Provide the [x, y] coordinate of the cell's center where the given text is located.  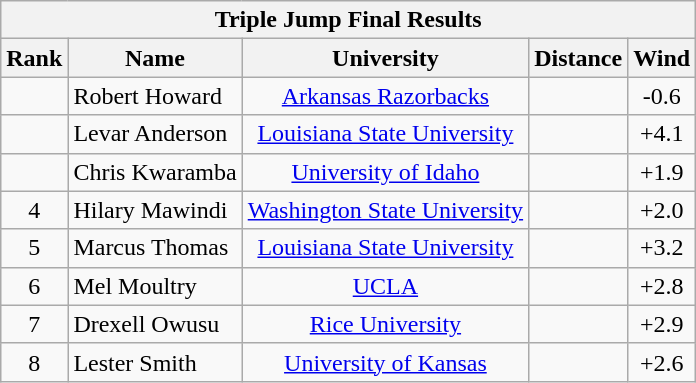
Arkansas Razorbacks [385, 96]
+2.8 [662, 286]
Chris Kwaramba [155, 172]
University of Kansas [385, 362]
UCLA [385, 286]
+2.6 [662, 362]
Washington State University [385, 210]
4 [34, 210]
Triple Jump Final Results [348, 20]
Levar Anderson [155, 134]
Robert Howard [155, 96]
8 [34, 362]
Rice University [385, 324]
5 [34, 248]
+2.9 [662, 324]
Lester Smith [155, 362]
7 [34, 324]
Distance [578, 58]
Wind [662, 58]
+1.9 [662, 172]
University [385, 58]
6 [34, 286]
Hilary Mawindi [155, 210]
+3.2 [662, 248]
-0.6 [662, 96]
+4.1 [662, 134]
Mel Moultry [155, 286]
Drexell Owusu [155, 324]
+2.0 [662, 210]
Name [155, 58]
Marcus Thomas [155, 248]
Rank [34, 58]
University of Idaho [385, 172]
